Find where the given text appears and provide that cell's center as [X, Y] coordinate. 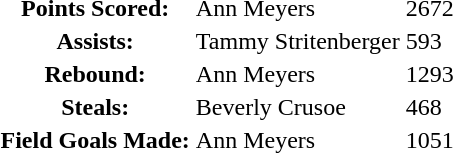
Ann Meyers [298, 74]
Tammy Stritenberger [298, 41]
Beverly Crusoe [298, 107]
